Detect which cell encompasses the target text, then output its [X, Y] center coordinate. 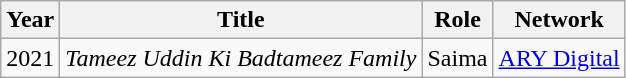
Saima [458, 58]
Role [458, 20]
Title [241, 20]
Year [30, 20]
ARY Digital [559, 58]
2021 [30, 58]
Network [559, 20]
Tameez Uddin Ki Badtameez Family [241, 58]
